Search for the cell housing the specified text and yield its (X, Y) center coordinate. 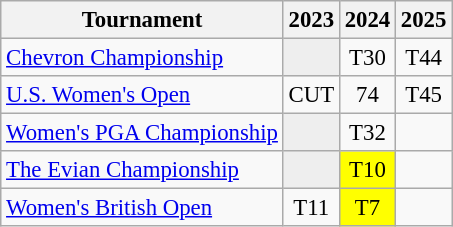
T32 (367, 133)
U.S. Women's Open (142, 95)
T44 (424, 58)
T30 (367, 58)
Chevron Championship (142, 58)
T45 (424, 95)
2024 (367, 20)
T11 (311, 208)
Women's PGA Championship (142, 133)
The Evian Championship (142, 170)
74 (367, 95)
T10 (367, 170)
2023 (311, 20)
CUT (311, 95)
T7 (367, 208)
2025 (424, 20)
Women's British Open (142, 208)
Tournament (142, 20)
